For the text-containing cell, return its midpoint in (x, y) coordinate format. 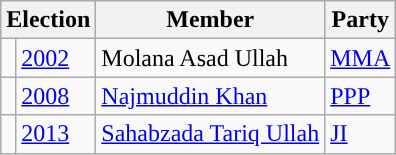
Sahabzada Tariq Ullah (210, 134)
2002 (56, 58)
Molana Asad Ullah (210, 58)
2008 (56, 96)
2013 (56, 134)
Election (48, 20)
Member (210, 20)
MMA (360, 58)
Party (360, 20)
PPP (360, 96)
Najmuddin Khan (210, 96)
JI (360, 134)
